Scan for the cell matching the given text and deliver its [X, Y] coordinate at center. 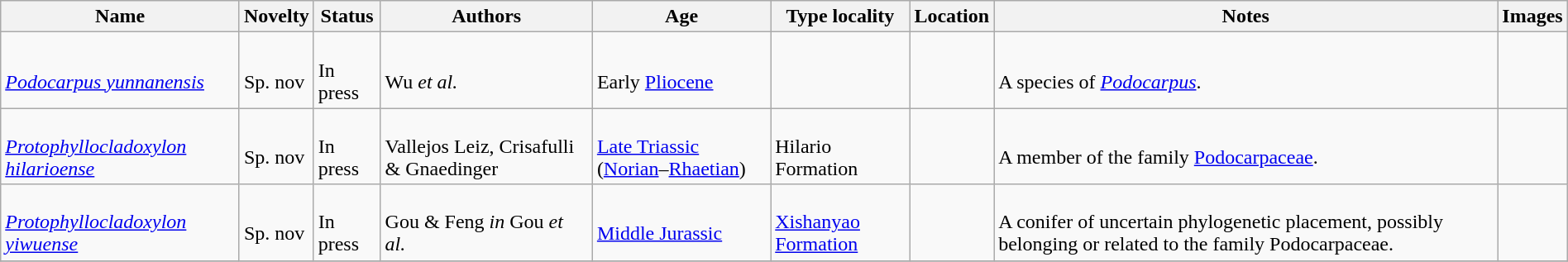
Status [347, 17]
Type locality [840, 17]
Location [952, 17]
Wu et al. [486, 70]
A conifer of uncertain phylogenetic placement, possibly belonging or related to the family Podocarpaceae. [1245, 222]
Name [121, 17]
Vallejos Leiz, Crisafulli & Gnaedinger [486, 146]
Notes [1245, 17]
Early Pliocene [681, 70]
Protophyllocladoxylon hilarioense [121, 146]
Xishanyao Formation [840, 222]
Novelty [276, 17]
Protophyllocladoxylon yiwuense [121, 222]
Images [1532, 17]
Podocarpus yunnanensis [121, 70]
Gou & Feng in Gou et al. [486, 222]
Hilario Formation [840, 146]
A species of Podocarpus. [1245, 70]
A member of the family Podocarpaceae. [1245, 146]
Authors [486, 17]
Age [681, 17]
Late Triassic (Norian–Rhaetian) [681, 146]
Middle Jurassic [681, 222]
